Output the [X, Y] coordinate of the center of the cell containing the given text.  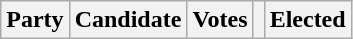
Candidate [128, 20]
Party [35, 20]
Votes [220, 20]
Elected [308, 20]
